Locate the cell with the specified text and output its [X, Y] center coordinate. 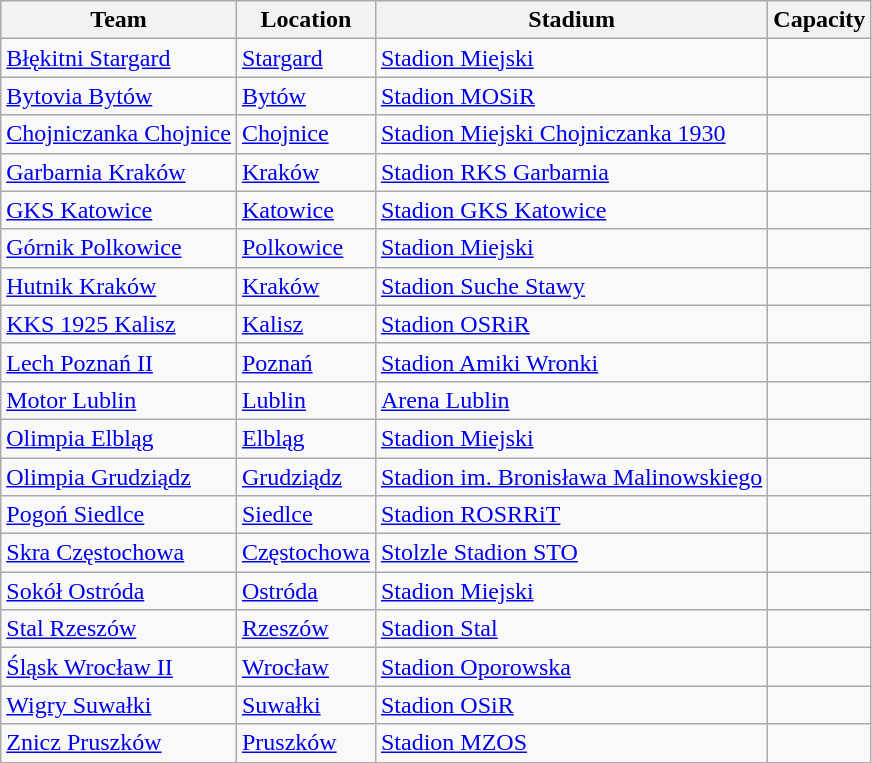
Pogoń Siedlce [119, 515]
Stadion ROSRRiT [571, 515]
Stadion Oporowska [571, 667]
Stal Rzeszów [119, 629]
Stadion OSiR [571, 705]
Hutnik Kraków [119, 286]
GKS Katowice [119, 210]
Rzeszów [306, 629]
Stargard [306, 58]
KKS 1925 Kalisz [119, 324]
Stadion Suche Stawy [571, 286]
Stolzle Stadion STO [571, 553]
Capacity [820, 20]
Stadion Miejski Chojniczanka 1930 [571, 134]
Katowice [306, 210]
Błękitni Stargard [119, 58]
Stadion Amiki Wronki [571, 362]
Kalisz [306, 324]
Lech Poznań II [119, 362]
Wrocław [306, 667]
Chojnice [306, 134]
Bytovia Bytów [119, 96]
Górnik Polkowice [119, 248]
Garbarnia Kraków [119, 172]
Suwałki [306, 705]
Stadion MZOS [571, 743]
Stadium [571, 20]
Grudziądz [306, 477]
Chojniczanka Chojnice [119, 134]
Stadion im. Bronisława Malinowskiego [571, 477]
Motor Lublin [119, 400]
Arena Lublin [571, 400]
Znicz Pruszków [119, 743]
Olimpia Grudziądz [119, 477]
Pruszków [306, 743]
Sokół Ostróda [119, 591]
Olimpia Elbląg [119, 438]
Stadion MOSiR [571, 96]
Poznań [306, 362]
Polkowice [306, 248]
Siedlce [306, 515]
Stadion GKS Katowice [571, 210]
Stadion Stal [571, 629]
Lublin [306, 400]
Stadion OSRiR [571, 324]
Team [119, 20]
Elbląg [306, 438]
Wigry Suwałki [119, 705]
Częstochowa [306, 553]
Location [306, 20]
Stadion RKS Garbarnia [571, 172]
Bytów [306, 96]
Ostróda [306, 591]
Skra Częstochowa [119, 553]
Śląsk Wrocław II [119, 667]
